For the text-containing cell, return its midpoint in [X, Y] coordinate format. 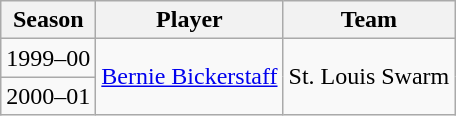
Player [190, 20]
Season [48, 20]
Team [369, 20]
Bernie Bickerstaff [190, 77]
1999–00 [48, 58]
St. Louis Swarm [369, 77]
2000–01 [48, 96]
